From the cell containing the given text, extract its center point as [x, y] coordinate. 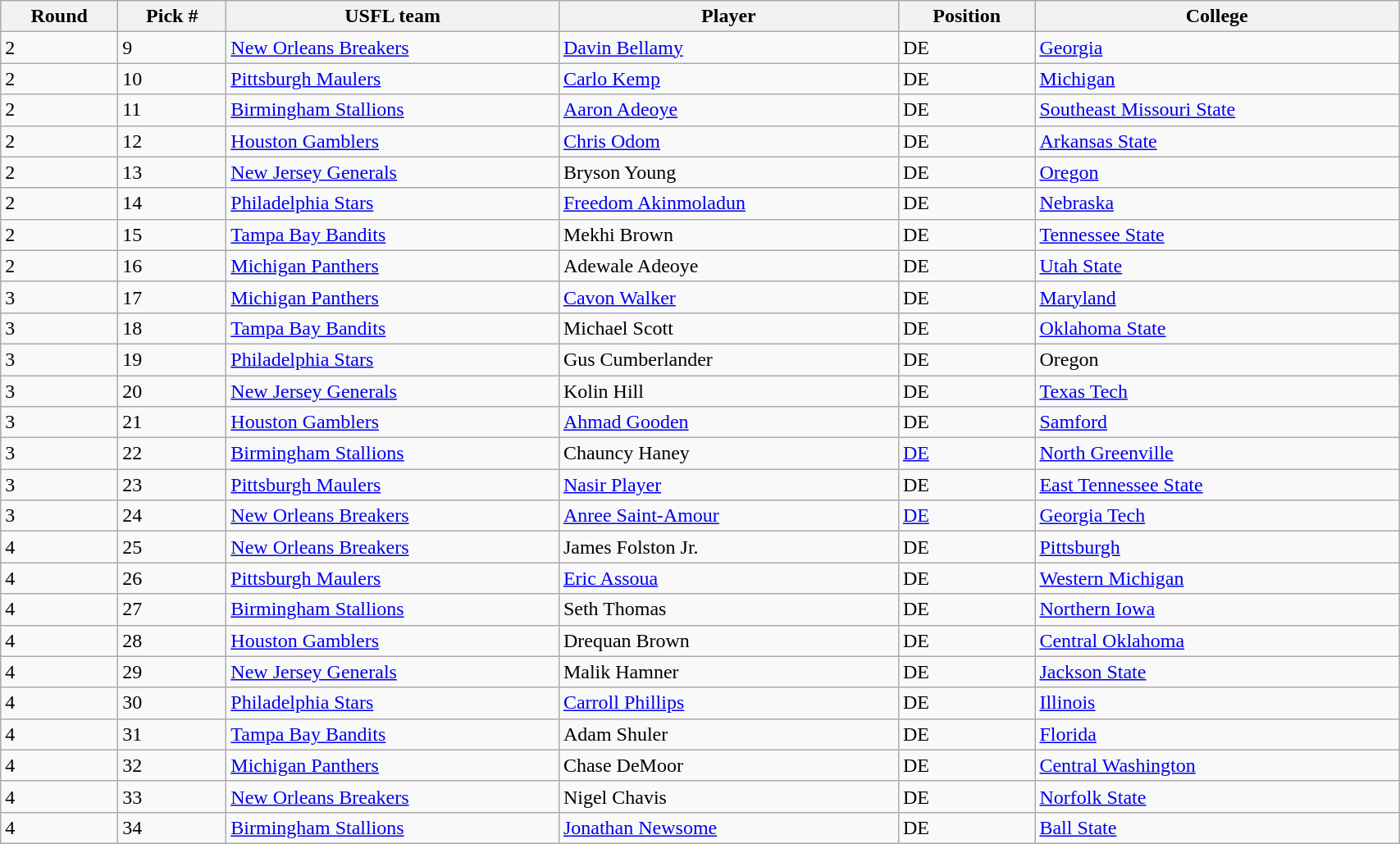
25 [172, 547]
Round [59, 16]
Mekhi Brown [728, 235]
Samford [1217, 422]
Ball State [1217, 828]
Adam Shuler [728, 734]
10 [172, 79]
Michael Scott [728, 328]
North Greenville [1217, 454]
Chase DeMoor [728, 765]
East Tennessee State [1217, 485]
11 [172, 110]
Central Oklahoma [1217, 641]
Northern Iowa [1217, 609]
Aaron Adeoye [728, 110]
Central Washington [1217, 765]
29 [172, 672]
Georgia Tech [1217, 516]
19 [172, 359]
Nigel Chavis [728, 796]
Drequan Brown [728, 641]
27 [172, 609]
Kolin Hill [728, 391]
Texas Tech [1217, 391]
Carlo Kemp [728, 79]
Pick # [172, 16]
13 [172, 172]
Davin Bellamy [728, 48]
Western Michigan [1217, 578]
34 [172, 828]
32 [172, 765]
Anree Saint-Amour [728, 516]
College [1217, 16]
Player [728, 16]
28 [172, 641]
Carroll Phillips [728, 703]
26 [172, 578]
12 [172, 141]
23 [172, 485]
Illinois [1217, 703]
Jackson State [1217, 672]
33 [172, 796]
Chris Odom [728, 141]
Nasir Player [728, 485]
21 [172, 422]
Cavon Walker [728, 297]
Nebraska [1217, 203]
30 [172, 703]
15 [172, 235]
Malik Hamner [728, 672]
Freedom Akinmoladun [728, 203]
22 [172, 454]
Chauncy Haney [728, 454]
Florida [1217, 734]
Oklahoma State [1217, 328]
17 [172, 297]
9 [172, 48]
Arkansas State [1217, 141]
20 [172, 391]
Utah State [1217, 266]
Adewale Adeoye [728, 266]
16 [172, 266]
Georgia [1217, 48]
Michigan [1217, 79]
USFL team [393, 16]
Position [966, 16]
Ahmad Gooden [728, 422]
18 [172, 328]
Southeast Missouri State [1217, 110]
Pittsburgh [1217, 547]
24 [172, 516]
14 [172, 203]
Eric Assoua [728, 578]
James Folston Jr. [728, 547]
31 [172, 734]
Bryson Young [728, 172]
Seth Thomas [728, 609]
Maryland [1217, 297]
Gus Cumberlander [728, 359]
Jonathan Newsome [728, 828]
Tennessee State [1217, 235]
Norfolk State [1217, 796]
